Pinpoint the cell where the given text exists, returning its (x, y) midpoint coordinate. 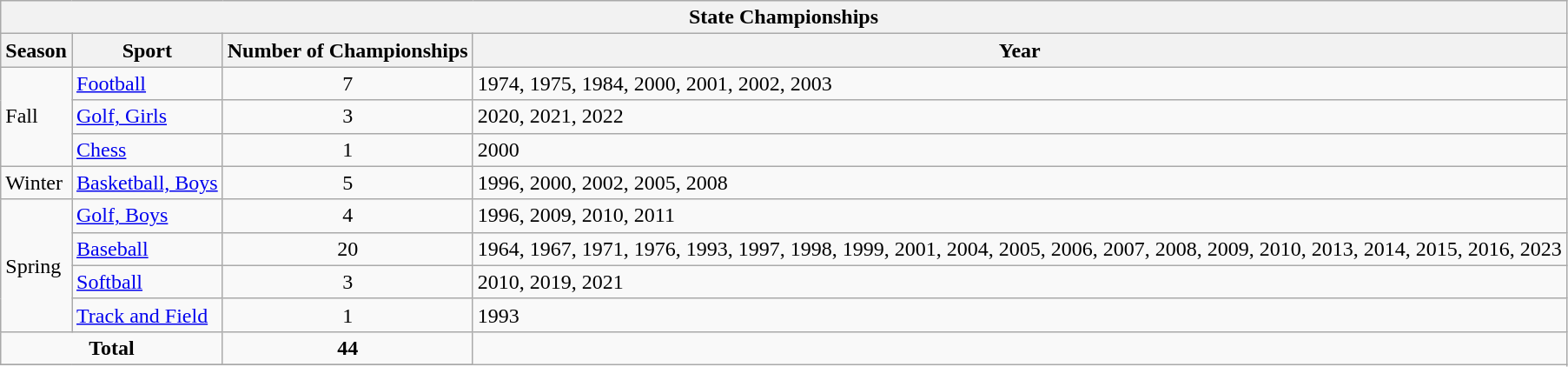
1974, 1975, 1984, 2000, 2001, 2002, 2003 (1020, 83)
State Championships (784, 17)
1993 (1020, 315)
Track and Field (147, 315)
Number of Championships (347, 50)
Sport (147, 50)
7 (347, 83)
2020, 2021, 2022 (1020, 117)
Golf, Girls (147, 117)
1996, 2000, 2002, 2005, 2008 (1020, 183)
1964, 1967, 1971, 1976, 1993, 1997, 1998, 1999, 2001, 2004, 2005, 2006, 2007, 2008, 2009, 2010, 2013, 2014, 2015, 2016, 2023 (1020, 249)
Winter (36, 183)
Chess (147, 150)
Golf, Boys (147, 216)
2010, 2019, 2021 (1020, 282)
Basketball, Boys (147, 183)
1996, 2009, 2010, 2011 (1020, 216)
4 (347, 216)
Year (1020, 50)
Spring (36, 265)
Fall (36, 117)
Total (111, 348)
Football (147, 83)
20 (347, 249)
Baseball (147, 249)
2000 (1020, 150)
5 (347, 183)
Season (36, 50)
44 (347, 348)
Softball (147, 282)
